Return (X, Y) of the center of cell containing provided text 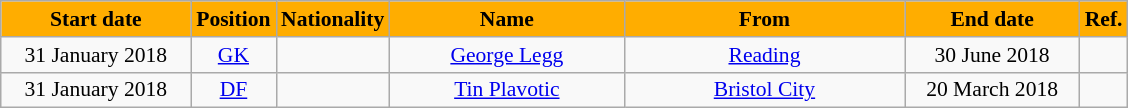
Start date (96, 19)
From (764, 19)
Ref. (1104, 19)
End date (992, 19)
GK (234, 55)
Tin Plavotic (506, 90)
Bristol City (764, 90)
DF (234, 90)
Reading (764, 55)
Name (506, 19)
30 June 2018 (992, 55)
Position (234, 19)
20 March 2018 (992, 90)
George Legg (506, 55)
Nationality (332, 19)
